Scan for the cell matching the given text and deliver its [X, Y] coordinate at center. 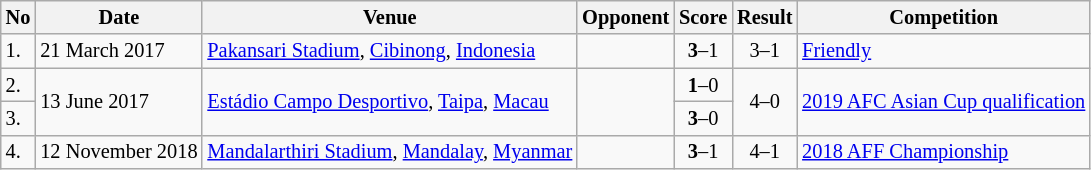
2. [18, 85]
No [18, 17]
Estádio Campo Desportivo, Taipa, Macau [390, 102]
Venue [390, 17]
Date [118, 17]
1. [18, 51]
3. [18, 118]
4–1 [764, 152]
4–0 [764, 102]
12 November 2018 [118, 152]
Pakansari Stadium, Cibinong, Indonesia [390, 51]
Result [764, 17]
Friendly [944, 51]
2018 AFF Championship [944, 152]
Score [703, 17]
3–0 [703, 118]
4. [18, 152]
13 June 2017 [118, 102]
Opponent [626, 17]
Competition [944, 17]
2019 AFC Asian Cup qualification [944, 102]
21 March 2017 [118, 51]
Mandalarthiri Stadium, Mandalay, Myanmar [390, 152]
1–0 [703, 85]
